Capture the cell that displays the provided text and extract its [X, Y] central coordinate. 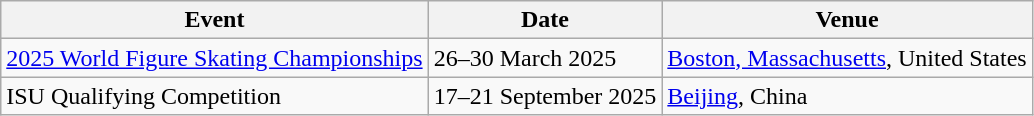
Venue [847, 20]
Beijing, China [847, 96]
Date [545, 20]
Boston, Massachusetts, United States [847, 58]
Event [214, 20]
ISU Qualifying Competition [214, 96]
26–30 March 2025 [545, 58]
2025 World Figure Skating Championships [214, 58]
17–21 September 2025 [545, 96]
